Extract the (x, y) coordinate from the center of the cell holding the provided text.  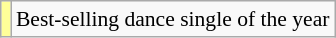
Best-selling dance single of the year (173, 19)
